Identify which cell holds the provided text, then report its (x, y) central coordinate. 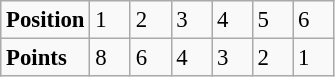
5 (272, 20)
Position (46, 20)
Points (46, 58)
8 (110, 58)
